Return [x, y] of the center of cell containing provided text 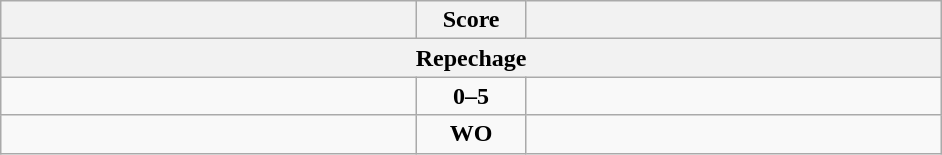
Repechage [472, 58]
0–5 [472, 96]
Score [472, 20]
WO [472, 134]
